Extract the (x, y) coordinate from the center of the cell holding the provided text.  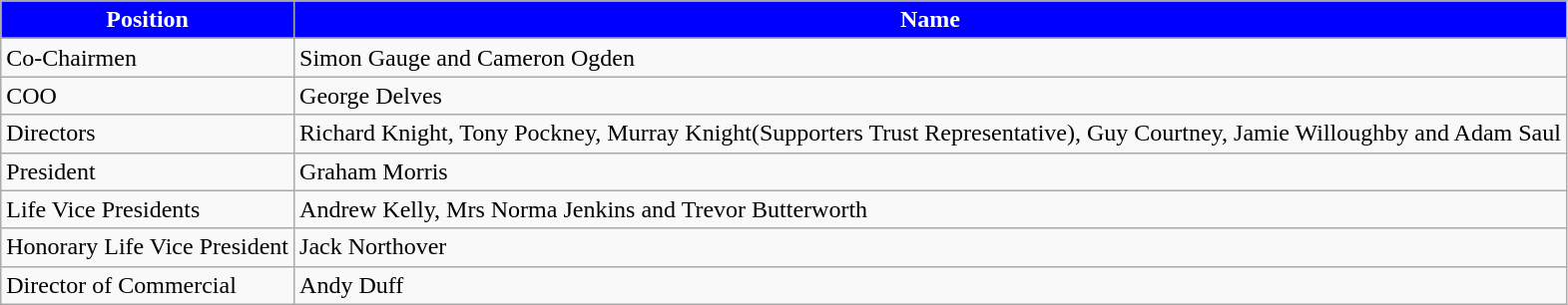
Simon Gauge and Cameron Ogden (930, 58)
Director of Commercial (148, 285)
Honorary Life Vice President (148, 247)
Directors (148, 134)
Position (148, 20)
Jack Northover (930, 247)
Co-Chairmen (148, 58)
Life Vice Presidents (148, 209)
Name (930, 20)
Richard Knight, Tony Pockney, Murray Knight(Supporters Trust Representative), Guy Courtney, Jamie Willoughby and Adam Saul (930, 134)
Andrew Kelly, Mrs Norma Jenkins and Trevor Butterworth (930, 209)
Graham Morris (930, 171)
COO (148, 96)
Andy Duff (930, 285)
President (148, 171)
George Delves (930, 96)
